Output the (X, Y) coordinate of the center of the cell containing the given text.  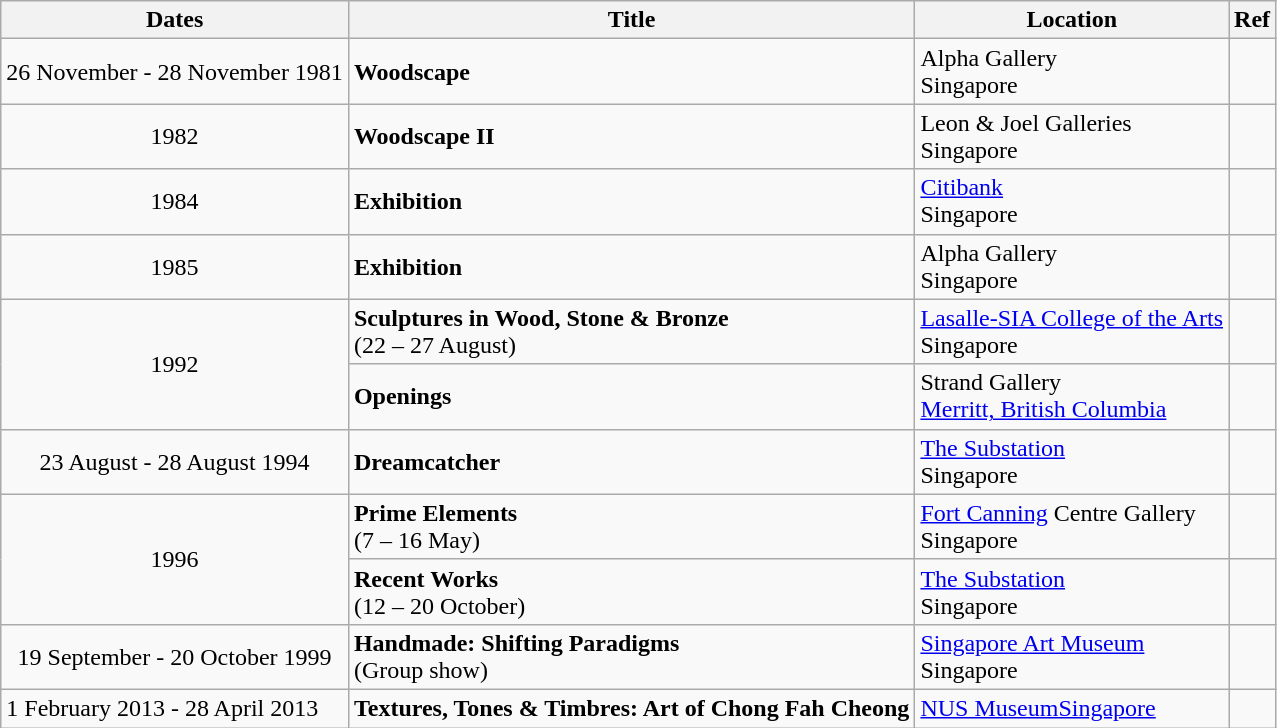
Recent Works(12 – 20 October) (631, 592)
1984 (175, 202)
Handmade: Shifting Paradigms(Group show) (631, 656)
CitibankSingapore (1072, 202)
1996 (175, 559)
Sculptures in Wood, Stone & Bronze(22 – 27 August) (631, 332)
1985 (175, 266)
19 September - 20 October 1999 (175, 656)
Singapore Art MuseumSingapore (1072, 656)
NUS MuseumSingapore (1072, 708)
Textures, Tones & Timbres: Art of Chong Fah Cheong (631, 708)
Location (1072, 20)
Title (631, 20)
1 February 2013 - 28 April 2013 (175, 708)
Leon & Joel GalleriesSingapore (1072, 136)
Prime Elements(7 – 16 May) (631, 526)
Openings (631, 396)
1982 (175, 136)
Woodscape (631, 72)
Woodscape II (631, 136)
1992 (175, 364)
Lasalle-SIA College of the ArtsSingapore (1072, 332)
Ref (1252, 20)
Strand GalleryMerritt, British Columbia (1072, 396)
26 November - 28 November 1981 (175, 72)
23 August - 28 August 1994 (175, 462)
Fort Canning Centre GallerySingapore (1072, 526)
Dates (175, 20)
Dreamcatcher (631, 462)
